For the text-containing cell, return its midpoint in (x, y) coordinate format. 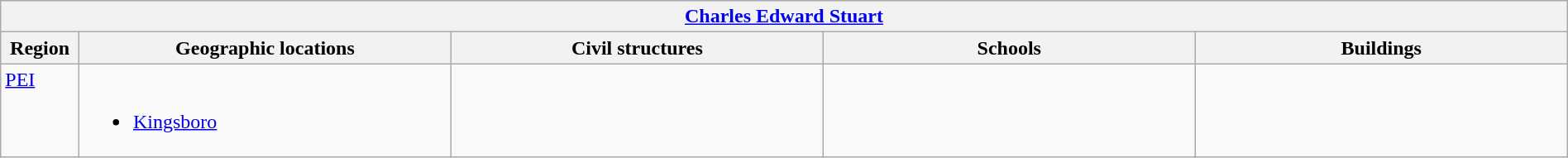
Region (40, 48)
Kingsboro (265, 111)
PEI (40, 111)
Buildings (1381, 48)
Schools (1009, 48)
Charles Edward Stuart (784, 17)
Civil structures (637, 48)
Geographic locations (265, 48)
